Capture the cell that displays the provided text and extract its [X, Y] central coordinate. 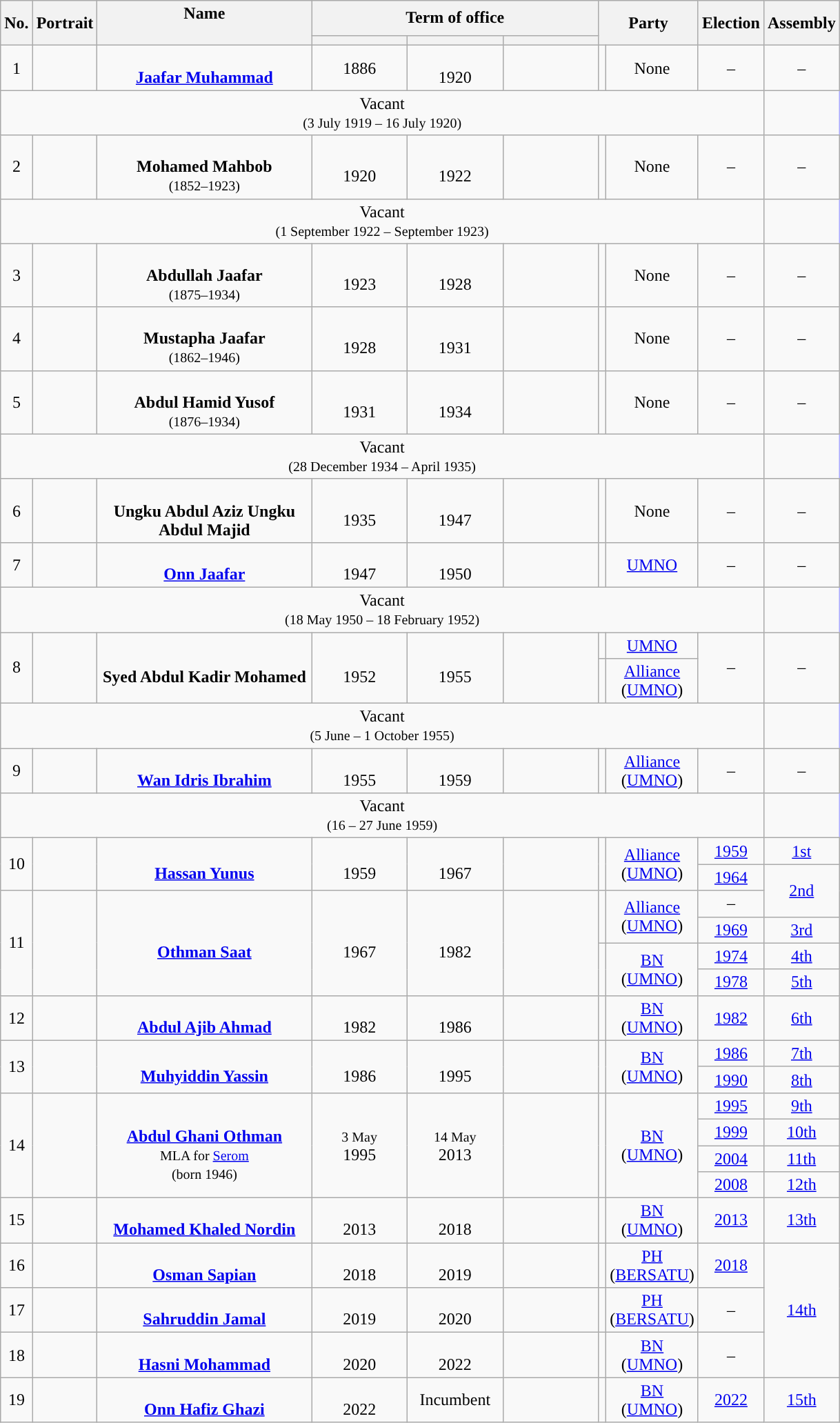
3 [17, 275]
12th [801, 1185]
1950 [455, 564]
2 [17, 167]
12 [17, 1018]
1923 [360, 275]
13th [801, 1221]
16 [17, 1265]
8th [801, 1079]
Mohamed Mahbob(1852–1923) [204, 167]
Abdul Ajib Ahmad [204, 1018]
1974 [731, 956]
7th [801, 1053]
6th [801, 1018]
Vacant(16 – 27 June 1959) [382, 815]
9 [17, 771]
Vacant(1 September 1922 – September 1923) [382, 221]
1922 [455, 167]
2nd [801, 890]
Ungku Abdul Aziz Ungku Abdul Majid [204, 510]
Vacant(3 July 1919 – 16 July 1920) [382, 113]
Vacant(18 May 1950 – 18 February 1952) [382, 610]
1978 [731, 982]
15 [17, 1221]
1964 [731, 877]
Onn Jaafar [204, 564]
Sahruddin Jamal [204, 1311]
Assembly [801, 23]
1969 [731, 930]
Osman Sapian [204, 1265]
18 [17, 1355]
4th [801, 956]
14 May2013 [455, 1145]
9th [801, 1106]
1952 [360, 668]
Abdul Ghani OthmanMLA for Serom(born 1946) [204, 1145]
14 [17, 1145]
13 [17, 1066]
Term of office [455, 18]
Jaafar Muhammad [204, 68]
Wan Idris Ibrahim [204, 771]
3rd [801, 930]
Election [731, 23]
6 [17, 510]
Portrait [65, 23]
Abdullah Jaafar(1875–1934) [204, 275]
Party [648, 23]
Vacant(28 December 1934 – April 1935) [382, 457]
7 [17, 564]
17 [17, 1311]
Hasni Mohammad [204, 1355]
10 [17, 864]
Onn Hafiz Ghazi [204, 1400]
Mustapha Jaafar(1862–1946) [204, 339]
19 [17, 1400]
Syed Abdul Kadir Mohamed [204, 668]
1886 [360, 68]
Muhyiddin Yassin [204, 1066]
Hassan Yunus [204, 864]
8 [17, 668]
5th [801, 982]
Othman Saat [204, 943]
5 [17, 402]
11th [801, 1158]
Name [204, 23]
1935 [360, 510]
Incumbent [455, 1400]
15th [801, 1400]
1 [17, 68]
Abdul Hamid Yusof(1876–1934) [204, 402]
1999 [731, 1132]
2004 [731, 1158]
1990 [731, 1079]
1934 [455, 402]
Vacant(5 June – 1 October 1955) [382, 726]
4 [17, 339]
11 [17, 943]
2008 [731, 1185]
10th [801, 1132]
Mohamed Khaled Nordin [204, 1221]
14th [801, 1311]
1st [801, 851]
3 May1995 [360, 1145]
No. [17, 23]
